Return the [X, Y] coordinate for the center point of the cell that contains the specified text.  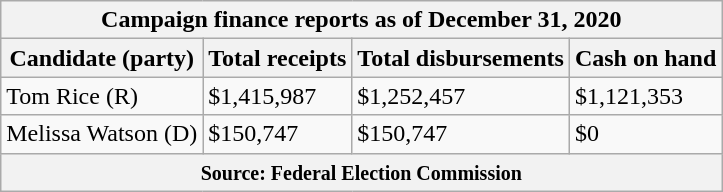
Melissa Watson (D) [102, 134]
Tom Rice (R) [102, 96]
Total receipts [278, 58]
Total disbursements [461, 58]
$0 [645, 134]
Campaign finance reports as of December 31, 2020 [362, 20]
$1,415,987 [278, 96]
Candidate (party) [102, 58]
Cash on hand [645, 58]
Source: Federal Election Commission [362, 172]
$1,121,353 [645, 96]
$1,252,457 [461, 96]
